Determine the (X, Y) coordinate at the center of the cell enclosing the given text.  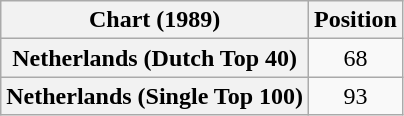
Chart (1989) (155, 20)
Netherlands (Single Top 100) (155, 96)
93 (356, 96)
68 (356, 58)
Netherlands (Dutch Top 40) (155, 58)
Position (356, 20)
